Return the (X, Y) coordinate for the center point of the cell that contains the specified text.  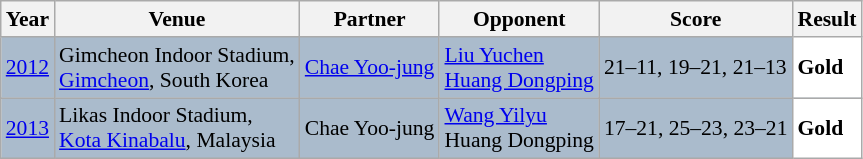
Gimcheon Indoor Stadium,Gimcheon, South Korea (177, 68)
2012 (28, 68)
Likas Indoor Stadium,Kota Kinabalu, Malaysia (177, 128)
Opponent (518, 19)
Wang Yilyu Huang Dongping (518, 128)
Score (696, 19)
Liu Yuchen Huang Dongping (518, 68)
21–11, 19–21, 21–13 (696, 68)
Venue (177, 19)
2013 (28, 128)
Result (826, 19)
17–21, 25–23, 23–21 (696, 128)
Partner (370, 19)
Year (28, 19)
